Find where the given text appears and provide that cell's center as (x, y) coordinate. 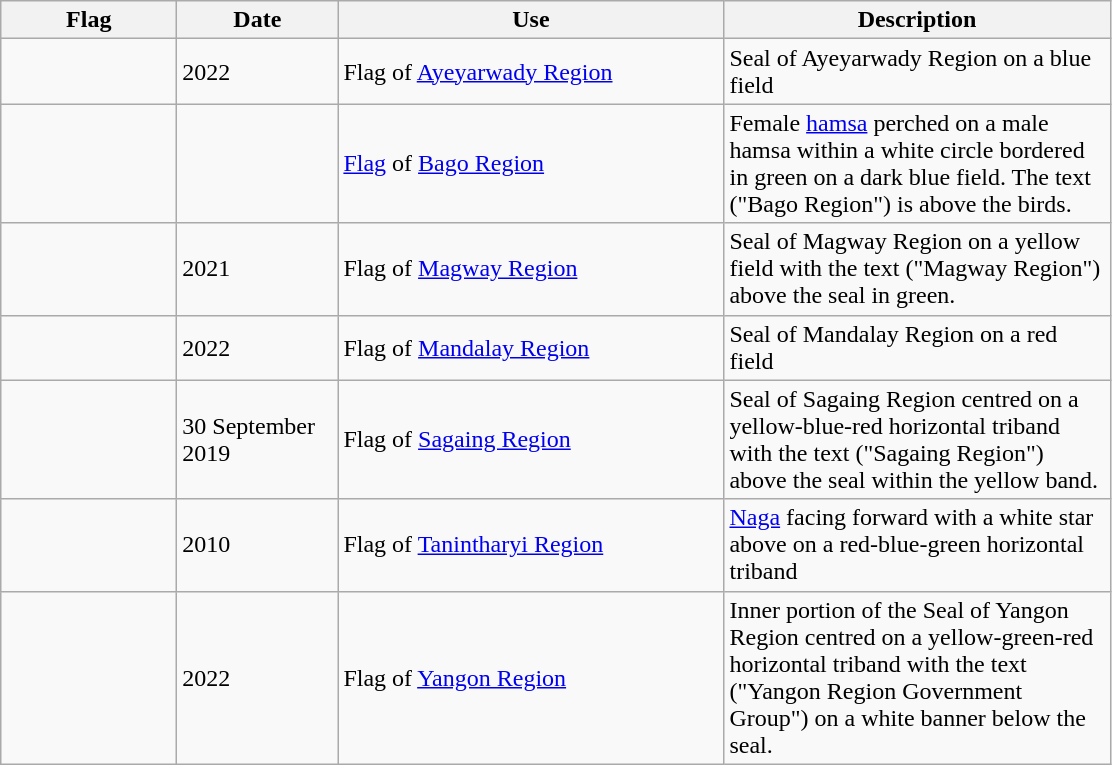
Flag of Tanintharyi Region (531, 545)
Flag (89, 20)
Flag of Sagaing Region (531, 440)
Flag of Mandalay Region (531, 348)
Seal of Mandalay Region on a red field (917, 348)
Flag of Bago Region (531, 164)
Flag of Ayeyarwady Region (531, 72)
2010 (258, 545)
Female hamsa perched on a male hamsa within a white circle bordered in green on a dark blue field. The text ("Bago Region") is above the birds. (917, 164)
Use (531, 20)
Naga facing forward with a white star above on a red-blue-green horizontal triband (917, 545)
Description (917, 20)
Seal of Ayeyarwady Region on a blue field (917, 72)
Seal of Sagaing Region centred on a yellow-blue-red horizontal triband with the text ("Sagaing Region") above the seal within the yellow band. (917, 440)
Flag of Magway Region (531, 269)
Date (258, 20)
30 September 2019 (258, 440)
Seal of Magway Region on a yellow field with the text ("Magway Region") above the seal in green. (917, 269)
Flag of Yangon Region (531, 678)
2021 (258, 269)
